Output the [x, y] coordinate of the center of the cell containing the given text.  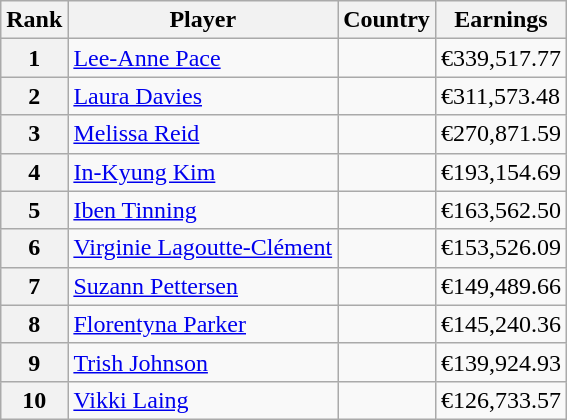
Player [203, 20]
Rank [34, 20]
€149,489.66 [500, 286]
€193,154.69 [500, 172]
Melissa Reid [203, 134]
€145,240.36 [500, 324]
Earnings [500, 20]
Trish Johnson [203, 362]
Virginie Lagoutte-Clément [203, 248]
8 [34, 324]
Iben Tinning [203, 210]
Suzann Pettersen [203, 286]
Lee-Anne Pace [203, 58]
€139,924.93 [500, 362]
5 [34, 210]
6 [34, 248]
€339,517.77 [500, 58]
€163,562.50 [500, 210]
1 [34, 58]
€126,733.57 [500, 400]
7 [34, 286]
Country [387, 20]
€270,871.59 [500, 134]
Vikki Laing [203, 400]
In-Kyung Kim [203, 172]
Florentyna Parker [203, 324]
4 [34, 172]
2 [34, 96]
3 [34, 134]
€311,573.48 [500, 96]
€153,526.09 [500, 248]
9 [34, 362]
10 [34, 400]
Laura Davies [203, 96]
